For the text-containing cell, return its midpoint in (x, y) coordinate format. 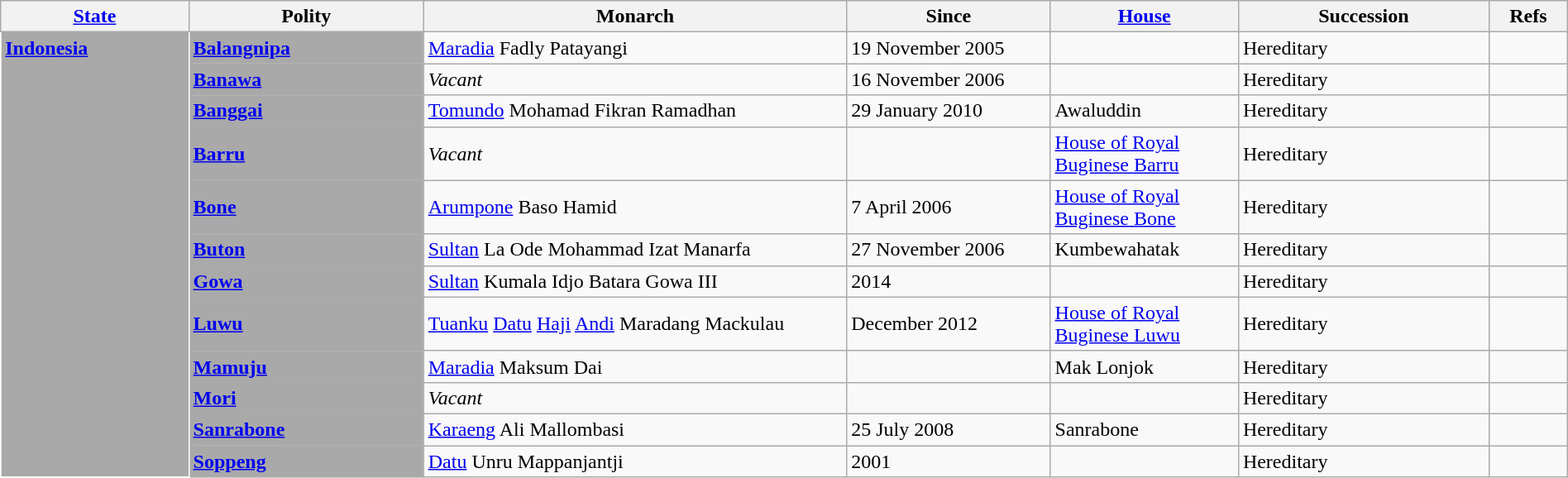
Arumpone Baso Hamid (635, 207)
2001 (949, 461)
Gowa (306, 281)
Indonesia (94, 255)
House of Royal Buginese Bone (1145, 207)
7 April 2006 (949, 207)
29 January 2010 (949, 111)
25 July 2008 (949, 429)
Succession (1363, 17)
Datu Unru Mappanjantji (635, 461)
Banawa (306, 79)
Barru (306, 154)
State (94, 17)
Banggai (306, 111)
Karaeng Ali Mallombasi (635, 429)
Monarch (635, 17)
Sultan Kumala Idjo Batara Gowa III (635, 281)
Buton (306, 250)
Balangnipa (306, 48)
December 2012 (949, 324)
19 November 2005 (949, 48)
27 November 2006 (949, 250)
Sultan La Ode Mohammad Izat Manarfa (635, 250)
Refs (1528, 17)
Maradia Maksum Dai (635, 366)
Tuanku Datu Haji Andi Maradang Mackulau (635, 324)
House of Royal Buginese Barru (1145, 154)
2014 (949, 281)
16 November 2006 (949, 79)
Soppeng (306, 461)
Tomundo Mohamad Fikran Ramadhan (635, 111)
Mak Lonjok (1145, 366)
House of Royal Buginese Luwu (1145, 324)
Awaluddin (1145, 111)
Kumbewahatak (1145, 250)
Maradia Fadly Patayangi (635, 48)
Polity (306, 17)
Since (949, 17)
Mori (306, 398)
Mamuju (306, 366)
House (1145, 17)
Luwu (306, 324)
Bone (306, 207)
